Extract the (X, Y) coordinate from the center of the cell holding the provided text.  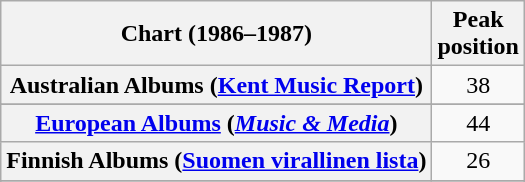
Australian Albums (Kent Music Report) (216, 85)
38 (478, 85)
44 (478, 123)
Chart (1986–1987) (216, 34)
Finnish Albums (Suomen virallinen lista) (216, 161)
Peakposition (478, 34)
European Albums (Music & Media) (216, 123)
26 (478, 161)
